For the text-containing cell, return its midpoint in (x, y) coordinate format. 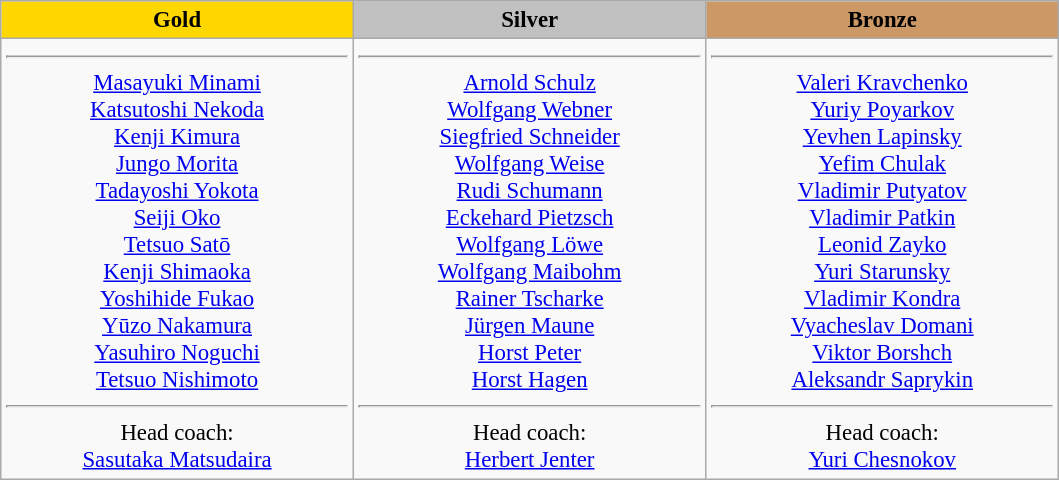
Gold (178, 20)
Silver (530, 20)
Bronze (882, 20)
